Identify which cell holds the provided text, then report its (X, Y) central coordinate. 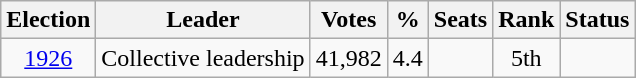
Rank (526, 20)
Leader (203, 20)
% (408, 20)
Seats (460, 20)
Status (598, 20)
41,982 (348, 58)
Collective leadership (203, 58)
Votes (348, 20)
4.4 (408, 58)
5th (526, 58)
Election (48, 20)
1926 (48, 58)
